For the text-containing cell, return its midpoint in (X, Y) coordinate format. 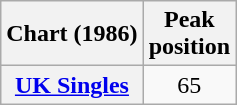
Chart (1986) (72, 34)
UK Singles (72, 85)
Peakposition (189, 34)
65 (189, 85)
